Search for the cell housing the specified text and yield its [x, y] center coordinate. 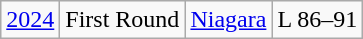
First Round [122, 20]
L 86–91 [318, 20]
Niagara [228, 20]
2024 [30, 20]
